Output the (X, Y) coordinate of the center of the cell containing the given text.  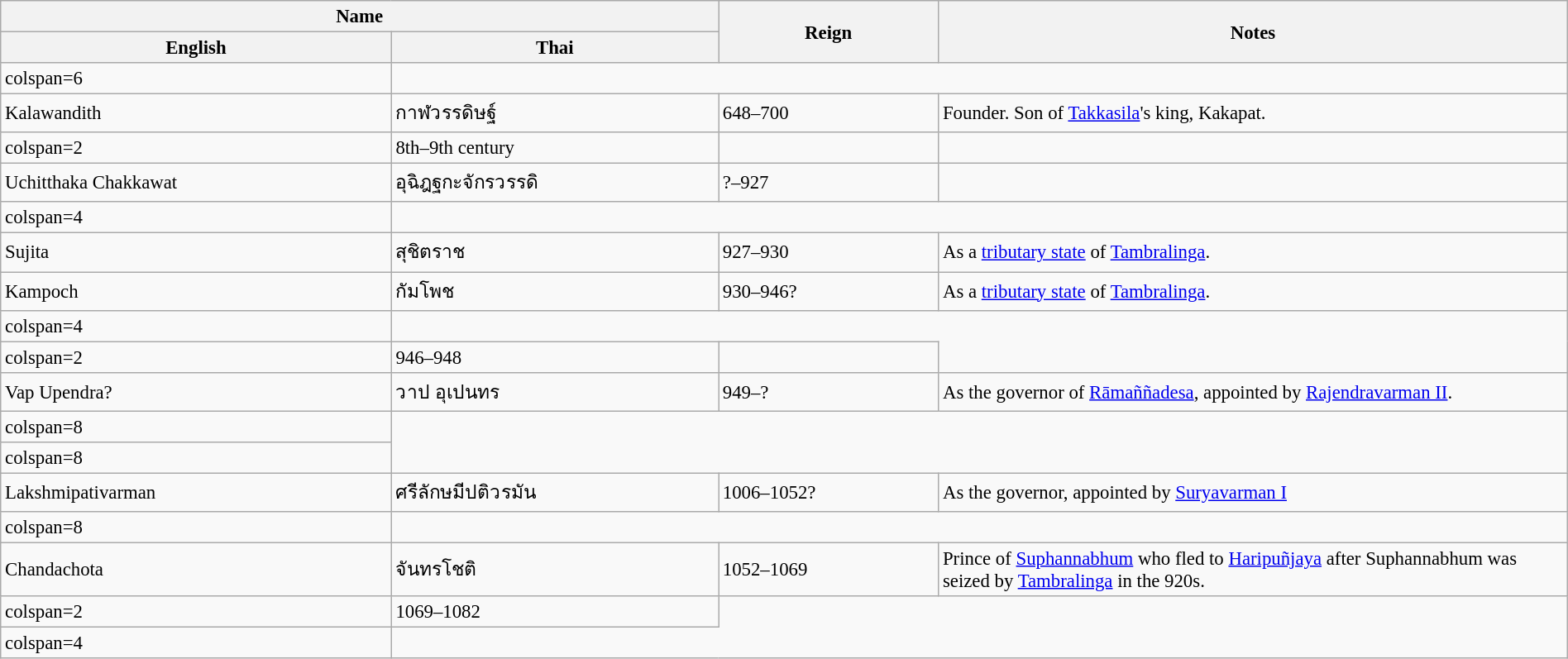
1006–1052? (828, 493)
1052–1069 (828, 569)
สุชิตราช (554, 253)
949–? (828, 392)
946–948 (554, 357)
As the governor of Rāmaññadesa, appointed by Rajendravarman II. (1254, 392)
Uchitthaka Chakkawat (196, 184)
Lakshmipativarman (196, 493)
กัมโพช (554, 291)
Reign (828, 31)
colspan=6 (196, 79)
Vap Upendra? (196, 392)
Sujita (196, 253)
Kalawandith (196, 114)
As the governor, appointed by Suryavarman I (1254, 493)
8th–9th century (554, 148)
Thai (554, 48)
927–930 (828, 253)
จันทรโชติ (554, 569)
Name (360, 17)
ศรีลักษมีปติวรมัน (554, 493)
Notes (1254, 31)
กาฬวรรดิษฐ์ (554, 114)
อุฉิฎฐกะจักรวรรดิ (554, 184)
930–946? (828, 291)
Kampoch (196, 291)
Chandachota (196, 569)
648–700 (828, 114)
?–927 (828, 184)
วาป อุเปนทร (554, 392)
Founder. Son of Takkasila's king, Kakapat. (1254, 114)
1069–1082 (554, 612)
English (196, 48)
Prince of Suphannabhum who fled to Haripuñjaya after Suphannabhum was seized by Tambralinga in the 920s. (1254, 569)
